Determine the (x, y) coordinate at the center of the cell enclosing the given text.  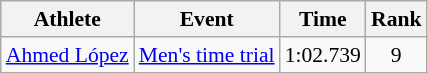
9 (396, 55)
Ahmed López (68, 55)
Men's time trial (207, 55)
Rank (396, 19)
Event (207, 19)
Time (323, 19)
1:02.739 (323, 55)
Athlete (68, 19)
